Find where the given text appears and provide that cell's center as [x, y] coordinate. 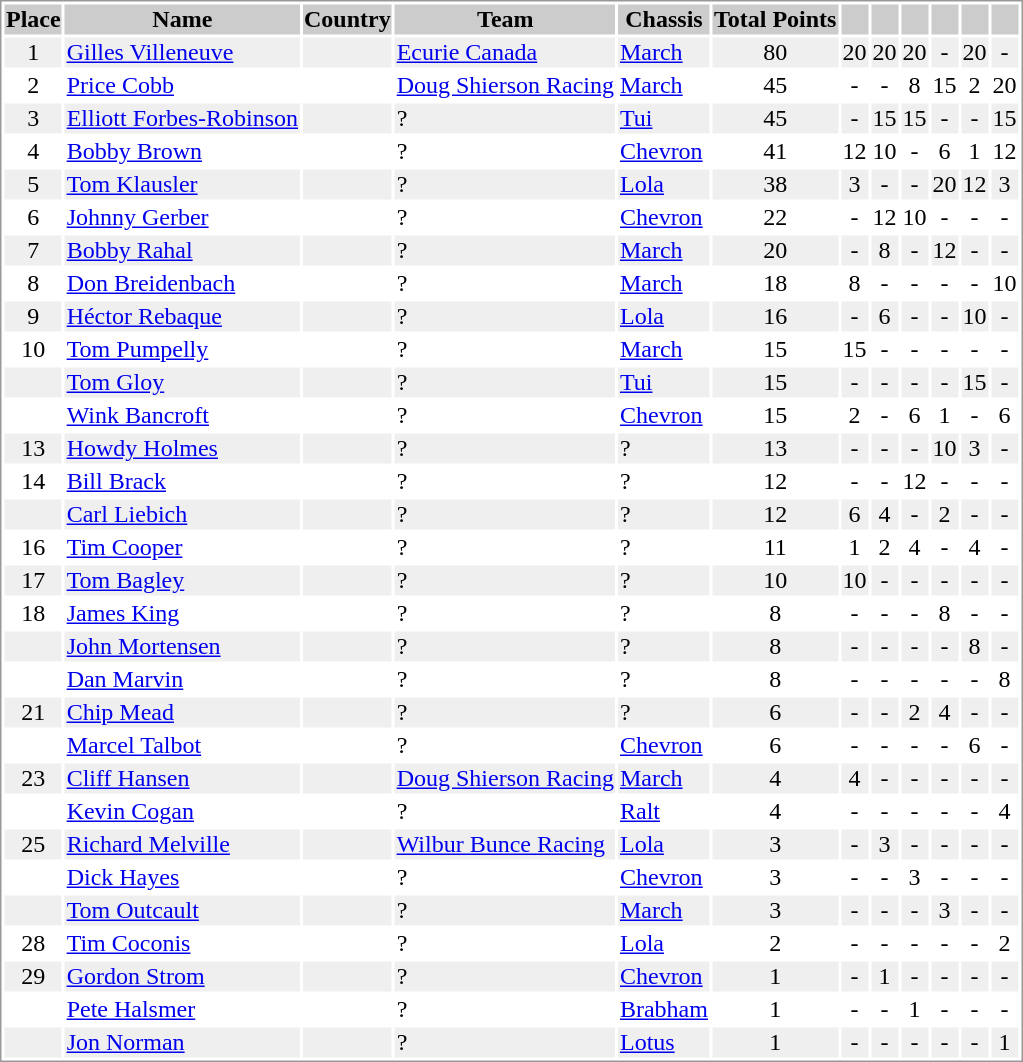
Chassis [664, 19]
25 [33, 845]
Chip Mead [182, 713]
22 [774, 217]
Lotus [664, 1043]
Tom Gloy [182, 383]
Bill Brack [182, 481]
Jon Norman [182, 1043]
80 [774, 53]
Cliff Hansen [182, 779]
Place [33, 19]
Howdy Holmes [182, 449]
28 [33, 943]
Tom Bagley [182, 581]
Gilles Villeneuve [182, 53]
38 [774, 185]
Johnny Gerber [182, 217]
14 [33, 481]
Wink Bancroft [182, 415]
Total Points [774, 19]
29 [33, 977]
Dick Hayes [182, 877]
Ralt [664, 811]
Tom Klausler [182, 185]
Ecurie Canada [505, 53]
23 [33, 779]
Price Cobb [182, 85]
11 [774, 547]
7 [33, 251]
Tom Pumpelly [182, 349]
Tim Coconis [182, 943]
Bobby Rahal [182, 251]
Richard Melville [182, 845]
9 [33, 317]
Pete Halsmer [182, 1009]
Gordon Strom [182, 977]
Brabham [664, 1009]
5 [33, 185]
Wilbur Bunce Racing [505, 845]
21 [33, 713]
Team [505, 19]
Bobby Brown [182, 151]
Elliott Forbes-Robinson [182, 119]
Don Breidenbach [182, 283]
Héctor Rebaque [182, 317]
41 [774, 151]
John Mortensen [182, 647]
17 [33, 581]
Carl Liebich [182, 515]
Marcel Talbot [182, 745]
James King [182, 613]
Dan Marvin [182, 679]
Country [347, 19]
Tom Outcault [182, 911]
Name [182, 19]
Kevin Cogan [182, 811]
Tim Cooper [182, 547]
